For the text-containing cell, return its midpoint in [X, Y] coordinate format. 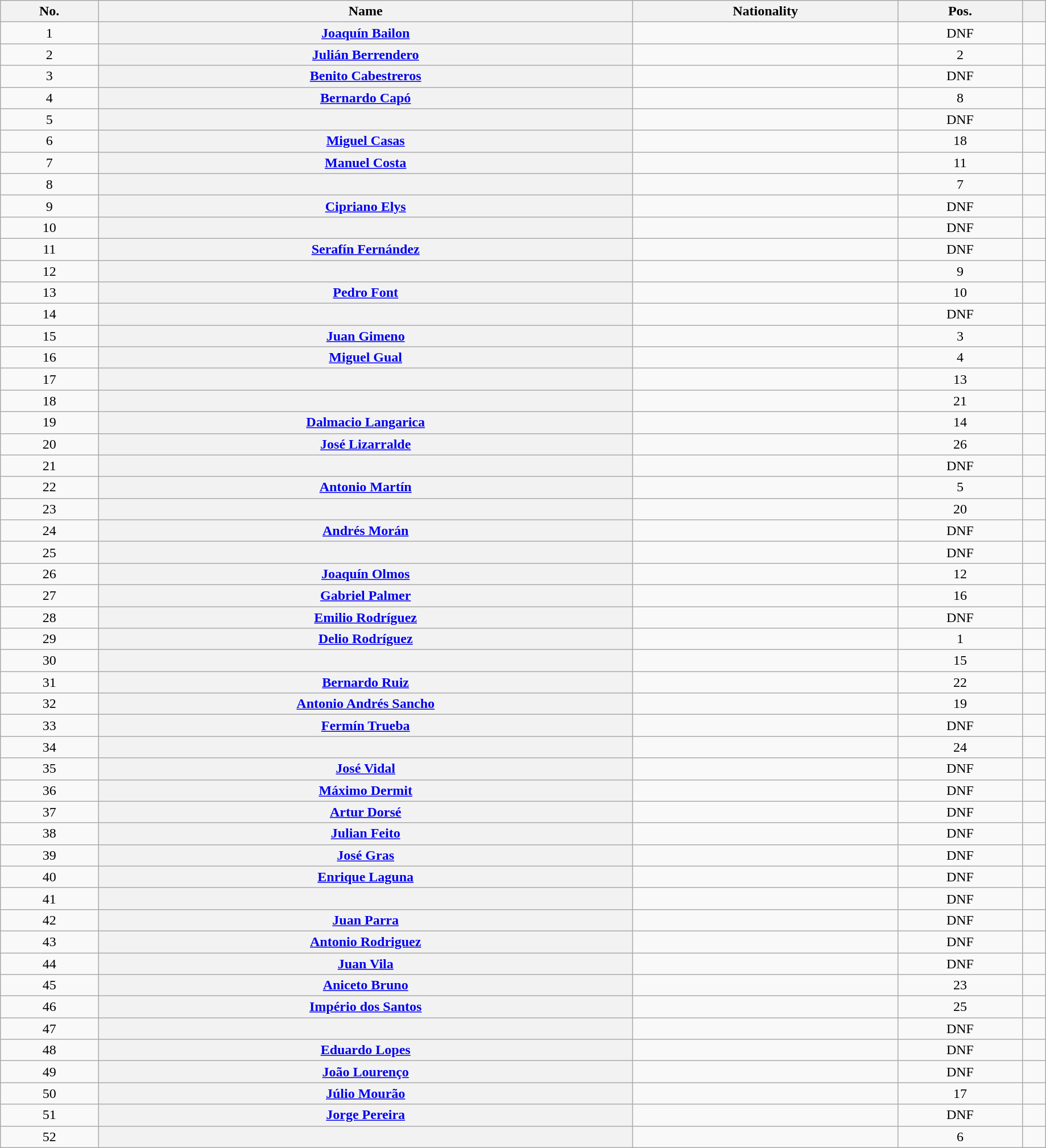
Enrique Laguna [366, 877]
45 [49, 985]
Pos. [960, 11]
31 [49, 682]
Júlio Mourão [366, 1093]
28 [49, 617]
Gabriel Palmer [366, 595]
Serafín Fernández [366, 249]
Name [366, 11]
Pedro Font [366, 293]
32 [49, 704]
27 [49, 595]
37 [49, 812]
Fermín Trueba [366, 726]
Império dos Santos [366, 1007]
44 [49, 964]
51 [49, 1115]
Jorge Pereira [366, 1115]
Eduardo Lopes [366, 1050]
Antonio Andrés Sancho [366, 704]
José Vidal [366, 769]
Joaquín Olmos [366, 574]
38 [49, 834]
Antonio Martín [366, 487]
Andrés Morán [366, 531]
46 [49, 1007]
Emilio Rodríguez [366, 617]
João Lourenço [366, 1072]
Juan Vila [366, 964]
Joaquín Bailon [366, 33]
34 [49, 747]
Bernardo Ruiz [366, 682]
Artur Dorsé [366, 812]
Cipriano Elys [366, 206]
Julián Berrendero [366, 55]
36 [49, 790]
35 [49, 769]
José Lizarralde [366, 444]
41 [49, 898]
49 [49, 1072]
Benito Cabestreros [366, 76]
Miguel Casas [366, 141]
Miguel Gual [366, 358]
48 [49, 1050]
43 [49, 942]
30 [49, 661]
42 [49, 920]
Máximo Dermit [366, 790]
29 [49, 639]
Julian Feito [366, 834]
No. [49, 11]
Dalmacio Langarica [366, 422]
Bernardo Capó [366, 98]
40 [49, 877]
Manuel Costa [366, 163]
Delio Rodríguez [366, 639]
Juan Gimeno [366, 336]
José Gras [366, 855]
52 [49, 1137]
33 [49, 726]
Antonio Rodriguez [366, 942]
50 [49, 1093]
Juan Parra [366, 920]
Nationality [766, 11]
Aniceto Bruno [366, 985]
47 [49, 1029]
39 [49, 855]
